Return the [X, Y] coordinate for the center point of the cell that contains the specified text.  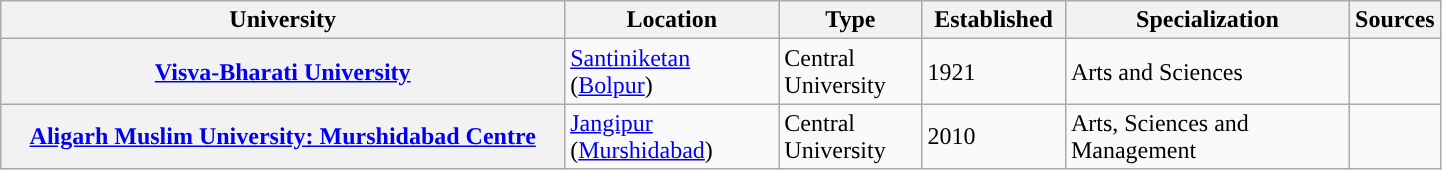
2010 [994, 136]
Type [850, 20]
Arts and Sciences [1207, 72]
Jangipur (Murshidabad) [672, 136]
Aligarh Muslim University: Murshidabad Centre [283, 136]
Arts, Sciences and Management [1207, 136]
Visva-Bharati University [283, 72]
Santiniketan (Bolpur) [672, 72]
1921 [994, 72]
Established [994, 20]
Location [672, 20]
Specialization [1207, 20]
University [283, 20]
Sources [1396, 20]
